Find where the given text appears and provide that cell's center as [X, Y] coordinate. 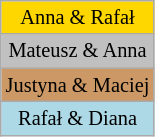
Justyna & Maciej [78, 85]
Anna & Rafał [78, 17]
Mateusz & Anna [78, 51]
Rafał & Diana [78, 118]
